Provide the [x, y] coordinate of the cell's center where the given text is located.  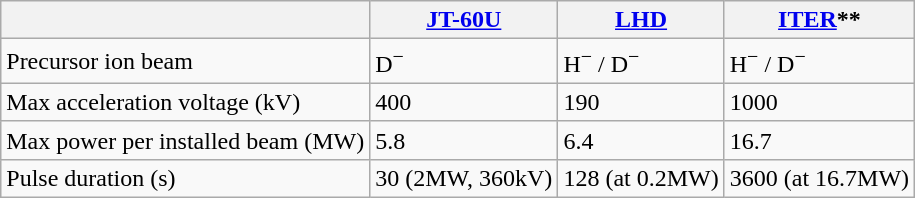
5.8 [464, 140]
190 [641, 102]
128 (at 0.2MW) [641, 178]
1000 [819, 102]
400 [464, 102]
Max power per installed beam (MW) [186, 140]
Pulse duration (s) [186, 178]
6.4 [641, 140]
ITER** [819, 20]
Max acceleration voltage (kV) [186, 102]
D− [464, 62]
Precursor ion beam [186, 62]
30 (2MW, 360kV) [464, 178]
3600 (at 16.7MW) [819, 178]
16.7 [819, 140]
LHD [641, 20]
JT-60U [464, 20]
